Locate the cell with the specified text and output its [x, y] center coordinate. 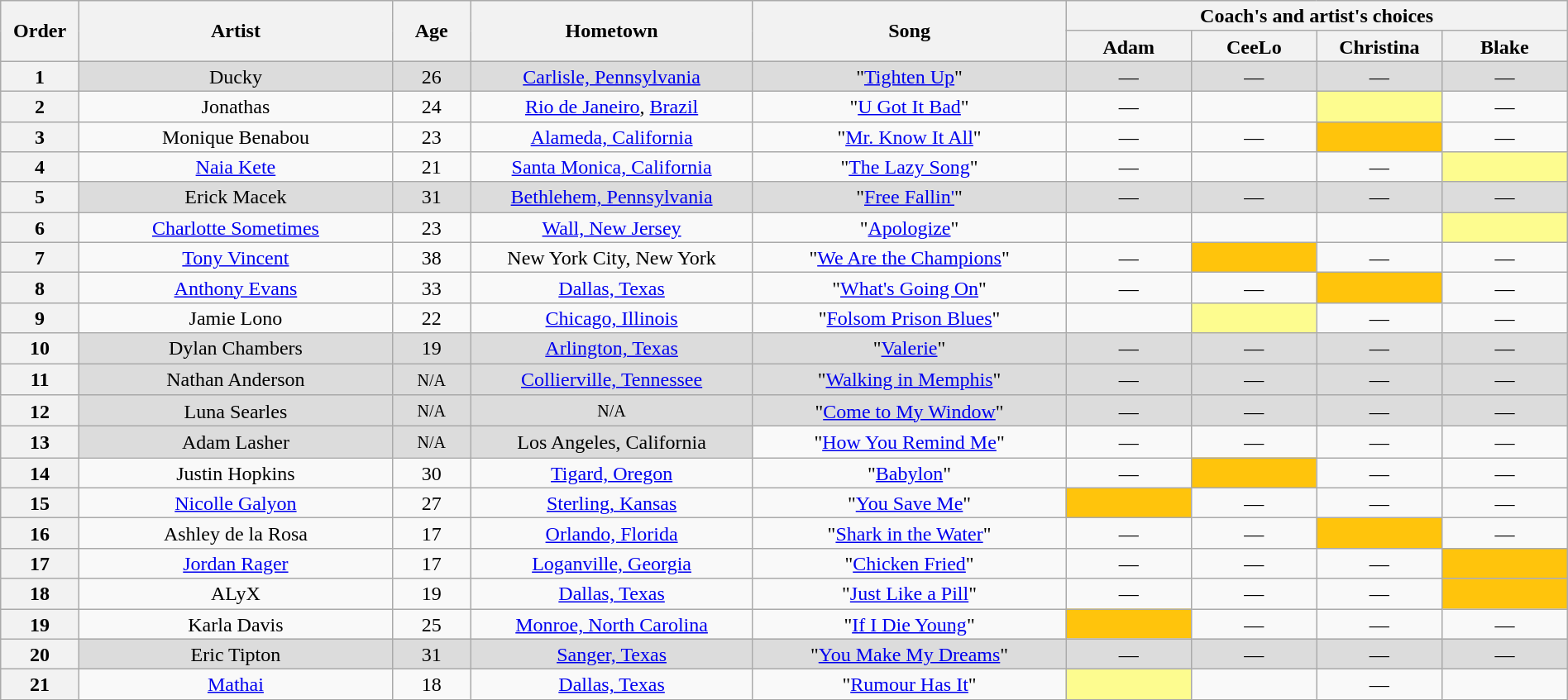
"How You Remind Me" [910, 442]
Luna Searles [235, 411]
"The Lazy Song" [910, 167]
"Just Like a Pill" [910, 593]
Adam [1129, 46]
Song [910, 31]
8 [40, 288]
"Tighten Up" [910, 76]
3 [40, 137]
11 [40, 379]
"You Save Me" [910, 502]
14 [40, 473]
"If I Die Young" [910, 623]
"Walking in Memphis" [910, 379]
Artist [235, 31]
Tony Vincent [235, 258]
Adam Lasher [235, 442]
15 [40, 502]
25 [432, 623]
"You Make My Dreams" [910, 655]
Los Angeles, California [612, 442]
Mathai [235, 684]
13 [40, 442]
5 [40, 197]
Erick Macek [235, 197]
Christina [1379, 46]
Monique Benabou [235, 137]
22 [432, 317]
Alameda, California [612, 137]
Sanger, Texas [612, 655]
"Babylon" [910, 473]
Ashley de la Rosa [235, 534]
4 [40, 167]
Carlisle, Pennsylvania [612, 76]
Collierville, Tennessee [612, 379]
30 [432, 473]
Sterling, Kansas [612, 502]
20 [40, 655]
33 [432, 288]
2 [40, 106]
12 [40, 411]
1 [40, 76]
Coach's and artist's choices [1317, 17]
24 [432, 106]
"What's Going On" [910, 288]
Dylan Chambers [235, 349]
Chicago, Illinois [612, 317]
16 [40, 534]
Loganville, Georgia [612, 564]
Naia Kete [235, 167]
Monroe, North Carolina [612, 623]
38 [432, 258]
Santa Monica, California [612, 167]
"Mr. Know It All" [910, 137]
Jonathas [235, 106]
9 [40, 317]
"Valerie" [910, 349]
"Chicken Fried" [910, 564]
Hometown [612, 31]
Wall, New Jersey [612, 228]
Jamie Lono [235, 317]
7 [40, 258]
ALyX [235, 593]
"Apologize" [910, 228]
Tigard, Oregon [612, 473]
Eric Tipton [235, 655]
Age [432, 31]
Rio de Janeiro, Brazil [612, 106]
Justin Hopkins [235, 473]
Jordan Rager [235, 564]
"Folsom Prison Blues" [910, 317]
Blake [1505, 46]
Nicolle Galyon [235, 502]
Charlotte Sometimes [235, 228]
CeeLo [1255, 46]
"Rumour Has It" [910, 684]
Orlando, Florida [612, 534]
Arlington, Texas [612, 349]
Karla Davis [235, 623]
"Shark in the Water" [910, 534]
26 [432, 76]
"Come to My Window" [910, 411]
Anthony Evans [235, 288]
Nathan Anderson [235, 379]
27 [432, 502]
Ducky [235, 76]
"Free Fallin'" [910, 197]
Bethlehem, Pennsylvania [612, 197]
New York City, New York [612, 258]
"We Are the Champions" [910, 258]
Order [40, 31]
10 [40, 349]
"U Got It Bad" [910, 106]
6 [40, 228]
